Detect which cell encompasses the target text, then output its [x, y] center coordinate. 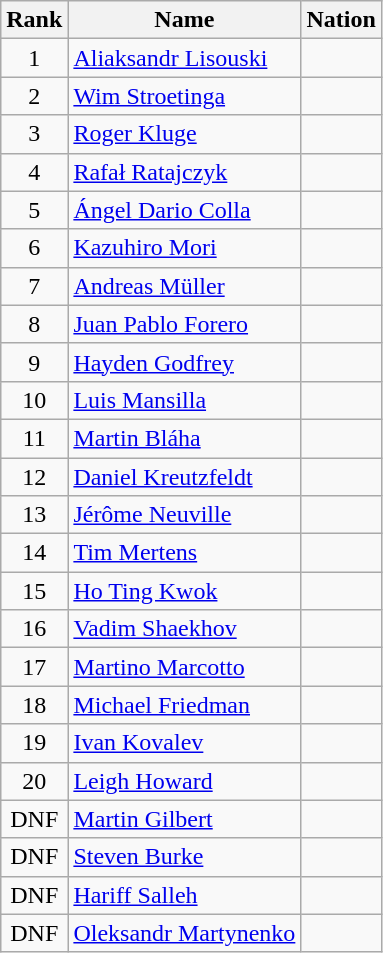
Name [184, 20]
Tim Mertens [184, 553]
Hayden Godfrey [184, 362]
9 [34, 362]
6 [34, 248]
Daniel Kreutzfeldt [184, 477]
7 [34, 286]
Martin Bláha [184, 438]
Vadim Shaekhov [184, 629]
Juan Pablo Forero [184, 324]
14 [34, 553]
Wim Stroetinga [184, 96]
8 [34, 324]
18 [34, 705]
11 [34, 438]
20 [34, 781]
Roger Kluge [184, 134]
4 [34, 172]
3 [34, 134]
Nation [341, 20]
Andreas Müller [184, 286]
15 [34, 591]
Ho Ting Kwok [184, 591]
Martin Gilbert [184, 819]
Michael Friedman [184, 705]
2 [34, 96]
Martino Marcotto [184, 667]
5 [34, 210]
Rank [34, 20]
Steven Burke [184, 857]
17 [34, 667]
Oleksandr Martynenko [184, 933]
Ivan Kovalev [184, 743]
Aliaksandr Lisouski [184, 58]
1 [34, 58]
Ángel Dario Colla [184, 210]
Hariff Salleh [184, 895]
10 [34, 400]
Leigh Howard [184, 781]
Luis Mansilla [184, 400]
Kazuhiro Mori [184, 248]
16 [34, 629]
12 [34, 477]
Rafał Ratajczyk [184, 172]
Jérôme Neuville [184, 515]
13 [34, 515]
19 [34, 743]
